From the cell containing the given text, extract its center point as [x, y] coordinate. 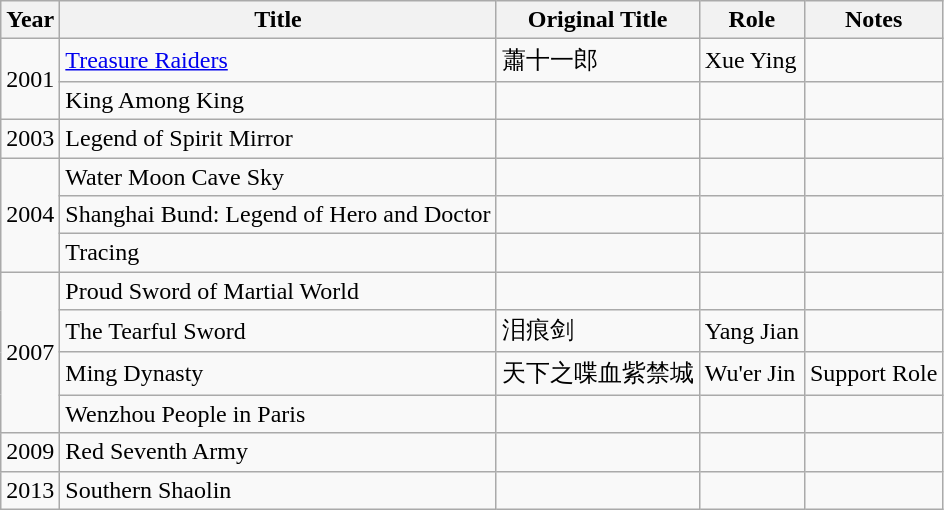
Ming Dynasty [278, 374]
Shanghai Bund: Legend of Hero and Doctor [278, 215]
2004 [30, 215]
2007 [30, 352]
蕭十一郎 [598, 60]
King Among King [278, 100]
Original Title [598, 20]
The Tearful Sword [278, 332]
Year [30, 20]
Role [752, 20]
Wu'er Jin [752, 374]
2013 [30, 490]
2009 [30, 452]
Southern Shaolin [278, 490]
Water Moon Cave Sky [278, 177]
Treasure Raiders [278, 60]
Wenzhou People in Paris [278, 414]
Legend of Spirit Mirror [278, 138]
Proud Sword of Martial World [278, 291]
天下之喋血紫禁城 [598, 374]
2001 [30, 80]
Yang Jian [752, 332]
Title [278, 20]
Support Role [873, 374]
泪痕剑 [598, 332]
Tracing [278, 253]
2003 [30, 138]
Red Seventh Army [278, 452]
Notes [873, 20]
Xue Ying [752, 60]
